Detect which cell encompasses the target text, then output its [x, y] center coordinate. 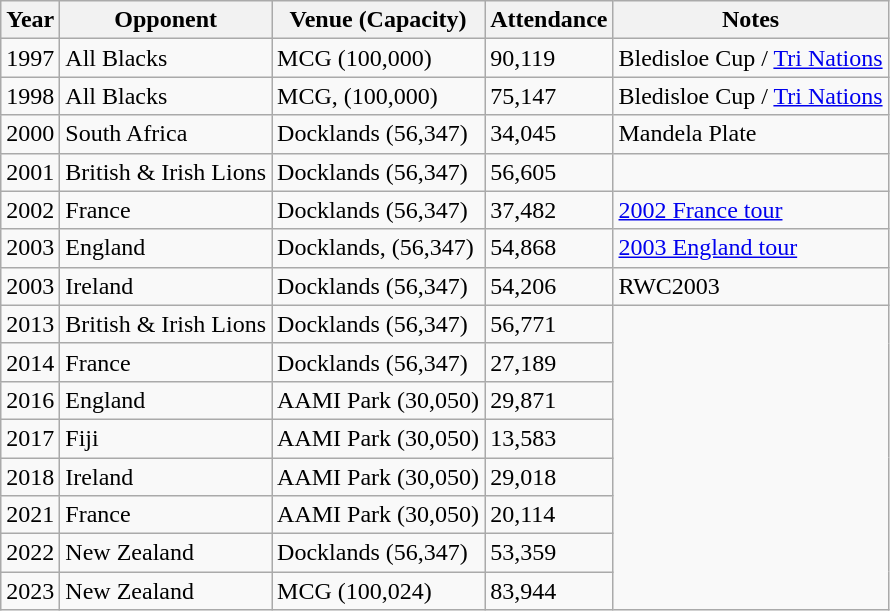
56,771 [549, 324]
2003 England tour [750, 248]
13,583 [549, 438]
27,189 [549, 362]
1998 [30, 96]
2022 [30, 553]
South Africa [166, 134]
MCG, (100,000) [378, 96]
83,944 [549, 591]
37,482 [549, 210]
RWC2003 [750, 286]
2001 [30, 172]
34,045 [549, 134]
75,147 [549, 96]
2016 [30, 400]
2014 [30, 362]
2023 [30, 591]
MCG (100,024) [378, 591]
2021 [30, 515]
Fiji [166, 438]
54,206 [549, 286]
Attendance [549, 20]
2000 [30, 134]
Docklands, (56,347) [378, 248]
Mandela Plate [750, 134]
2002 France tour [750, 210]
2018 [30, 477]
Year [30, 20]
2017 [30, 438]
Notes [750, 20]
29,871 [549, 400]
54,868 [549, 248]
2013 [30, 324]
56,605 [549, 172]
29,018 [549, 477]
1997 [30, 58]
Venue (Capacity) [378, 20]
Opponent [166, 20]
20,114 [549, 515]
90,119 [549, 58]
MCG (100,000) [378, 58]
2002 [30, 210]
53,359 [549, 553]
